Determine the (X, Y) coordinate at the center of the cell enclosing the given text.  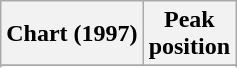
Peakposition (189, 34)
Chart (1997) (72, 34)
